Detect which cell encompasses the target text, then output its (X, Y) center coordinate. 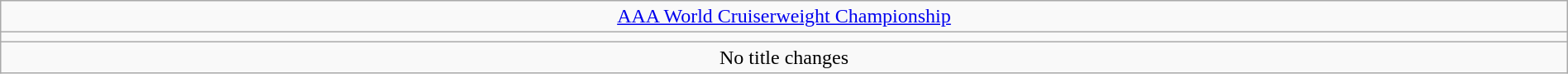
No title changes (784, 57)
AAA World Cruiserweight Championship (784, 17)
